Provide the [x, y] coordinate of the cell's center where the given text is located.  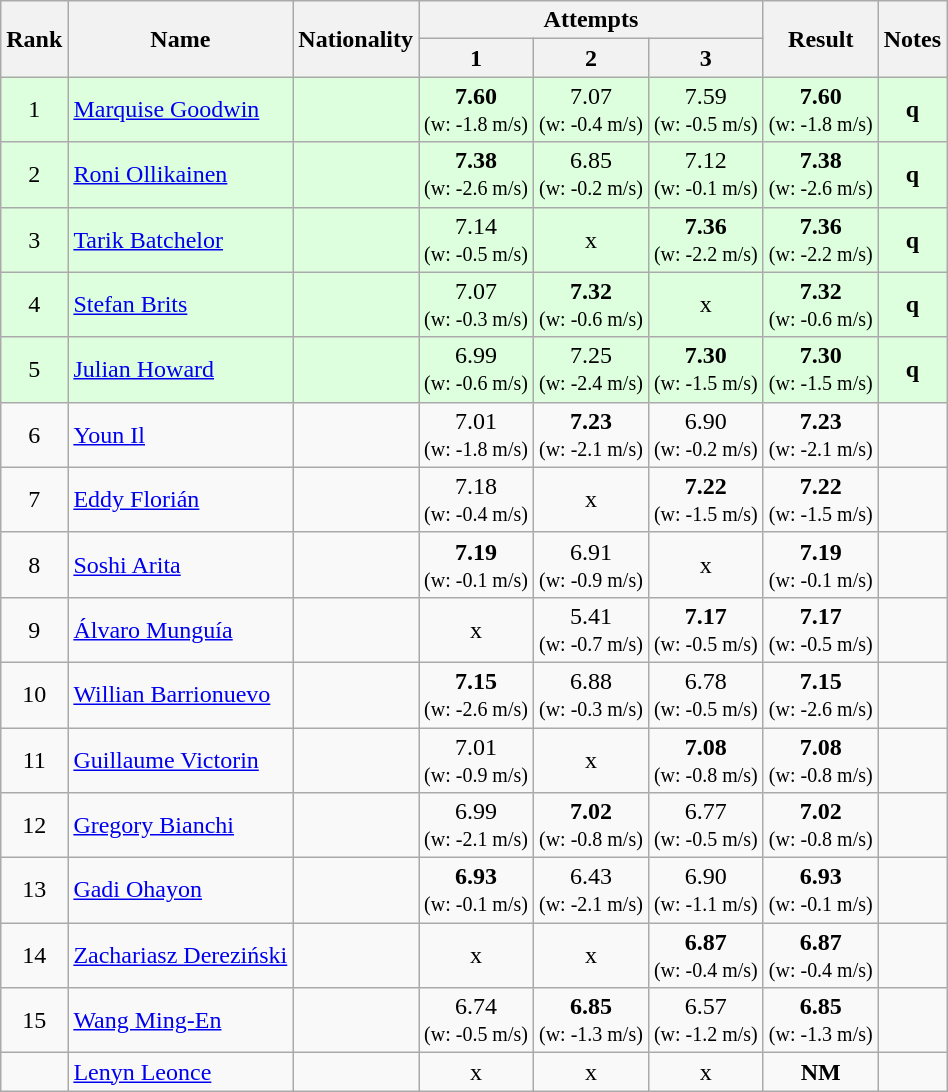
Tarik Batchelor [180, 240]
Result [820, 39]
7.19(w: -0.1 m/s) [476, 564]
Soshi Arita [180, 564]
7.32(w: -0.6 m/s) [590, 304]
7.08 (w: -0.8 m/s) [820, 760]
6.93 (w: -0.1 m/s) [820, 890]
6 [34, 434]
7.14(w: -0.5 m/s) [476, 240]
7.17 (w: -0.5 m/s) [820, 630]
7 [34, 500]
7.19 (w: -0.1 m/s) [820, 564]
7.36(w: -2.2 m/s) [706, 240]
7.30 (w: -1.5 m/s) [820, 370]
13 [34, 890]
7.08(w: -0.8 m/s) [706, 760]
7.17(w: -0.5 m/s) [706, 630]
6.77(w: -0.5 m/s) [706, 826]
7.30(w: -1.5 m/s) [706, 370]
6.87(w: -0.4 m/s) [706, 956]
6.43(w: -2.1 m/s) [590, 890]
Marquise Goodwin [180, 110]
7.59(w: -0.5 m/s) [706, 110]
6.99(w: -0.6 m/s) [476, 370]
Gadi Ohayon [180, 890]
7.22 (w: -1.5 m/s) [820, 500]
6.93(w: -0.1 m/s) [476, 890]
5 [34, 370]
7.07(w: -0.4 m/s) [590, 110]
7.15(w: -2.6 m/s) [476, 694]
14 [34, 956]
7.18(w: -0.4 m/s) [476, 500]
6.90(w: -0.2 m/s) [706, 434]
Guillaume Victorin [180, 760]
7.38 (w: -2.6 m/s) [820, 174]
7.22(w: -1.5 m/s) [706, 500]
Rank [34, 39]
7.01(w: -0.9 m/s) [476, 760]
Zachariasz Dereziński [180, 956]
6.57(w: -1.2 m/s) [706, 1020]
7.60(w: -1.8 m/s) [476, 110]
Lenyn Leonce [180, 1072]
11 [34, 760]
Wang Ming-En [180, 1020]
7.01(w: -1.8 m/s) [476, 434]
7.32 (w: -0.6 m/s) [820, 304]
Youn Il [180, 434]
7.36 (w: -2.2 m/s) [820, 240]
Eddy Florián [180, 500]
NM [820, 1072]
Name [180, 39]
6.87 (w: -0.4 m/s) [820, 956]
Gregory Bianchi [180, 826]
7.02(w: -0.8 m/s) [590, 826]
6.99(w: -2.1 m/s) [476, 826]
15 [34, 1020]
6.90(w: -1.1 m/s) [706, 890]
7.60 (w: -1.8 m/s) [820, 110]
Stefan Brits [180, 304]
6.74(w: -0.5 m/s) [476, 1020]
8 [34, 564]
7.07(w: -0.3 m/s) [476, 304]
Julian Howard [180, 370]
7.23(w: -2.1 m/s) [590, 434]
9 [34, 630]
12 [34, 826]
7.25(w: -2.4 m/s) [590, 370]
6.85(w: -1.3 m/s) [590, 1020]
6.85 (w: -1.3 m/s) [820, 1020]
7.02 (w: -0.8 m/s) [820, 826]
7.12(w: -0.1 m/s) [706, 174]
Attempts [592, 20]
Roni Ollikainen [180, 174]
Notes [912, 39]
Willian Barrionuevo [180, 694]
7.23 (w: -2.1 m/s) [820, 434]
6.78(w: -0.5 m/s) [706, 694]
4 [34, 304]
Álvaro Munguía [180, 630]
6.88(w: -0.3 m/s) [590, 694]
10 [34, 694]
7.15 (w: -2.6 m/s) [820, 694]
Nationality [356, 39]
6.91(w: -0.9 m/s) [590, 564]
6.85(w: -0.2 m/s) [590, 174]
5.41(w: -0.7 m/s) [590, 630]
7.38(w: -2.6 m/s) [476, 174]
